Pinpoint the cell where the given text exists, returning its [X, Y] midpoint coordinate. 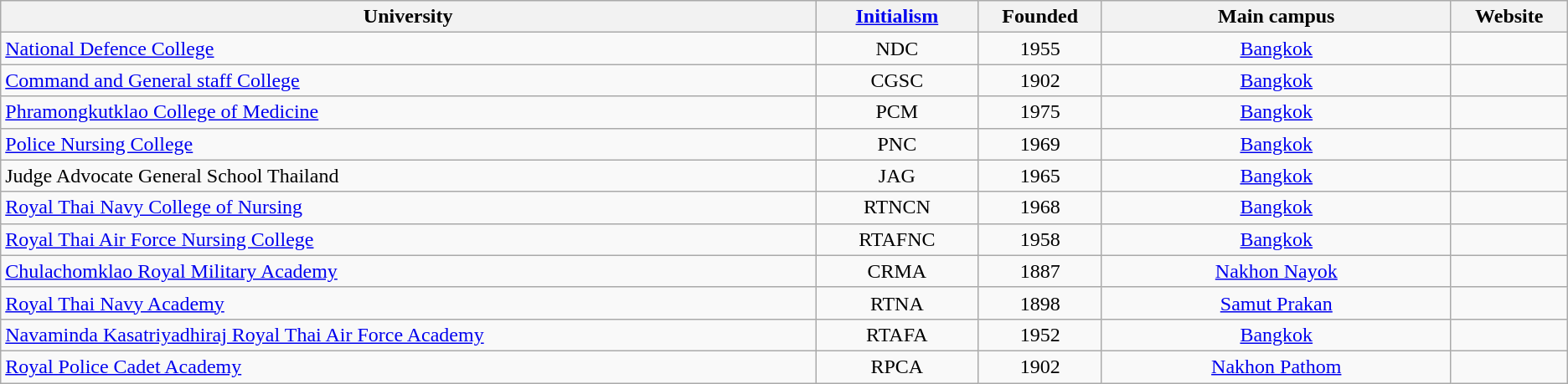
RTNCN [898, 207]
1968 [1040, 207]
PCM [898, 112]
University [409, 17]
1965 [1040, 176]
Website [1509, 17]
Navaminda Kasatriyadhiraj Royal Thai Air Force Academy [409, 335]
Chulachomklao Royal Military Academy [409, 271]
1887 [1040, 271]
Command and General staff College [409, 80]
1958 [1040, 239]
Judge Advocate General School Thailand [409, 176]
RPCA [898, 366]
RTNA [898, 303]
Main campus [1277, 17]
CGSC [898, 80]
Police Nursing College [409, 144]
1969 [1040, 144]
Nakhon Nayok [1277, 271]
1952 [1040, 335]
1955 [1040, 49]
Royal Thai Air Force Nursing College [409, 239]
Nakhon Pathom [1277, 366]
Founded [1040, 17]
Royal Police Cadet Academy [409, 366]
Initialism [898, 17]
Royal Thai Navy College of Nursing [409, 207]
JAG [898, 176]
1975 [1040, 112]
CRMA [898, 271]
National Defence College [409, 49]
PNC [898, 144]
Samut Prakan [1277, 303]
Phramongkutklao College of Medicine [409, 112]
RTAFA [898, 335]
RTAFNC [898, 239]
NDC [898, 49]
1898 [1040, 303]
Royal Thai Navy Academy [409, 303]
